Locate the cell with the specified text and output its [X, Y] center coordinate. 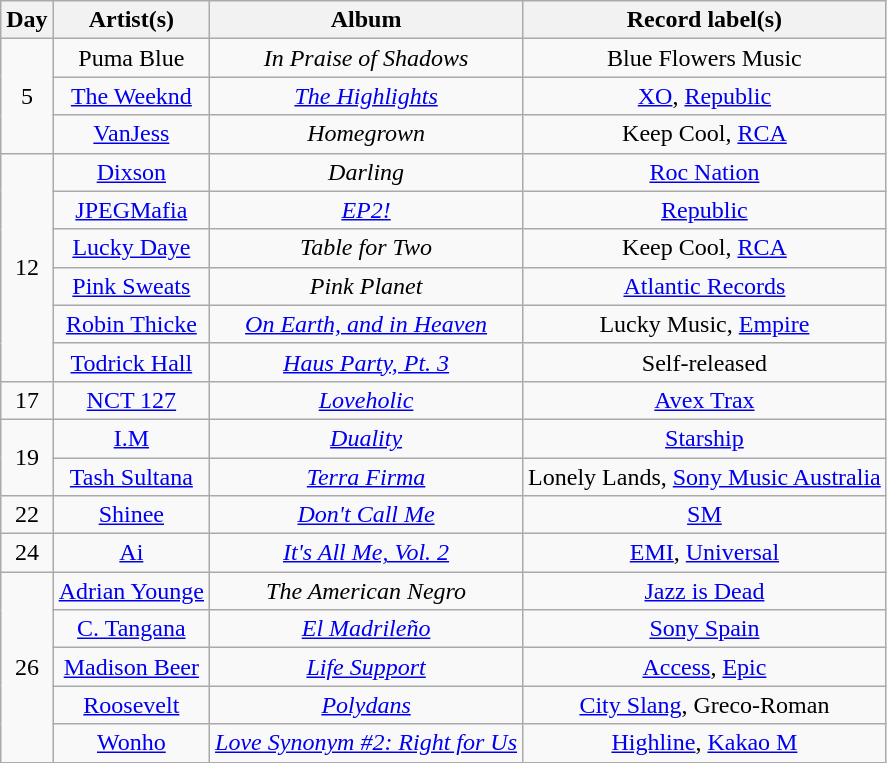
SM [705, 515]
JPEGMafia [131, 210]
Record label(s) [705, 20]
It's All Me, Vol. 2 [366, 553]
C. Tangana [131, 629]
22 [27, 515]
5 [27, 96]
Haus Party, Pt. 3 [366, 362]
Shinee [131, 515]
Starship [705, 438]
EMI, Universal [705, 553]
Don't Call Me [366, 515]
El Madrileño [366, 629]
17 [27, 400]
The Weeknd [131, 96]
The American Negro [366, 591]
Avex Trax [705, 400]
Sony Spain [705, 629]
NCT 127 [131, 400]
Blue Flowers Music [705, 58]
Life Support [366, 667]
Ai [131, 553]
Artist(s) [131, 20]
Access, Epic [705, 667]
Pink Sweats [131, 286]
Todrick Hall [131, 362]
Pink Planet [366, 286]
On Earth, and in Heaven [366, 324]
Republic [705, 210]
Self-released [705, 362]
Wonho [131, 743]
24 [27, 553]
Terra Firma [366, 477]
Lonely Lands, Sony Music Australia [705, 477]
Darling [366, 172]
19 [27, 457]
Table for Two [366, 248]
Album [366, 20]
I.M [131, 438]
Roosevelt [131, 705]
Day [27, 20]
Lucky Daye [131, 248]
12 [27, 267]
Robin Thicke [131, 324]
26 [27, 667]
Love Synonym #2: Right for Us [366, 743]
Tash Sultana [131, 477]
VanJess [131, 134]
City Slang, Greco-Roman [705, 705]
Highline, Kakao M [705, 743]
EP2! [366, 210]
Homegrown [366, 134]
In Praise of Shadows [366, 58]
The Highlights [366, 96]
Jazz is Dead [705, 591]
Lucky Music, Empire [705, 324]
Dixson [131, 172]
Madison Beer [131, 667]
Atlantic Records [705, 286]
Puma Blue [131, 58]
Adrian Younge [131, 591]
Roc Nation [705, 172]
XO, Republic [705, 96]
Polydans [366, 705]
Duality [366, 438]
Loveholic [366, 400]
